Output the (X, Y) coordinate of the center of the cell containing the given text.  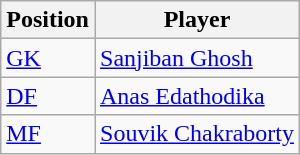
MF (48, 134)
Position (48, 20)
Sanjiban Ghosh (196, 58)
Anas Edathodika (196, 96)
Souvik Chakraborty (196, 134)
GK (48, 58)
DF (48, 96)
Player (196, 20)
